From the cell containing the given text, extract its center point as (X, Y) coordinate. 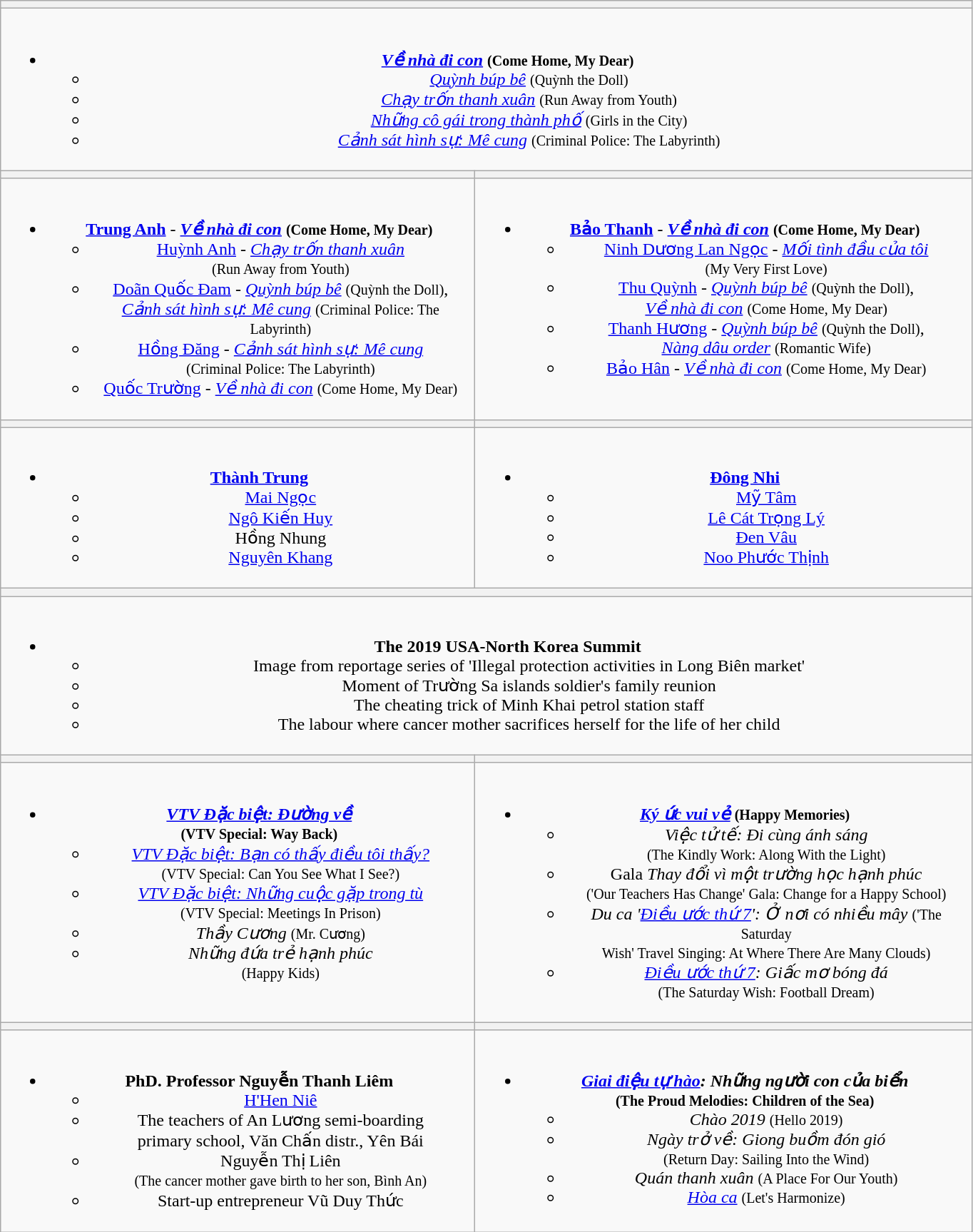
Đông NhiMỹ TâmLê Cát Trọng LýĐen VâuNoo Phước Thịnh (723, 508)
Thành TrungMai NgọcNgô Kiến HuyHồng NhungNguyên Khang (238, 508)
